Detect which cell encompasses the target text, then output its (x, y) center coordinate. 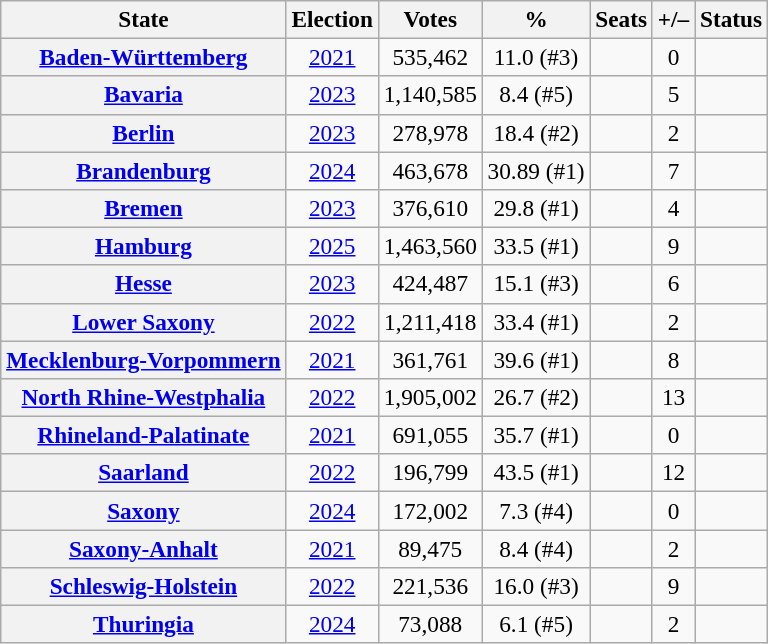
North Rhine-Westphalia (144, 397)
7.3 (#4) (536, 510)
30.89 (#1) (536, 170)
13 (673, 397)
172,002 (430, 510)
Thuringia (144, 624)
8.4 (#4) (536, 548)
Bavaria (144, 95)
26.7 (#2) (536, 397)
89,475 (430, 548)
2025 (332, 246)
16.0 (#3) (536, 586)
424,487 (430, 284)
6.1 (#5) (536, 624)
Berlin (144, 133)
12 (673, 473)
691,055 (430, 435)
535,462 (430, 57)
221,536 (430, 586)
Schleswig-Holstein (144, 586)
1,140,585 (430, 95)
Rhineland-Palatinate (144, 435)
Bremen (144, 208)
361,761 (430, 359)
39.6 (#1) (536, 359)
11.0 (#3) (536, 57)
4 (673, 208)
43.5 (#1) (536, 473)
196,799 (430, 473)
8.4 (#5) (536, 95)
463,678 (430, 170)
Saarland (144, 473)
5 (673, 95)
Mecklenburg-Vorpommern (144, 359)
1,211,418 (430, 322)
State (144, 19)
18.4 (#2) (536, 133)
Election (332, 19)
+/– (673, 19)
29.8 (#1) (536, 208)
15.1 (#3) (536, 284)
Hamburg (144, 246)
Saxony (144, 510)
Seats (622, 19)
376,610 (430, 208)
1,463,560 (430, 246)
73,088 (430, 624)
Brandenburg (144, 170)
7 (673, 170)
Hesse (144, 284)
6 (673, 284)
Votes (430, 19)
33.5 (#1) (536, 246)
Baden-Württemberg (144, 57)
33.4 (#1) (536, 322)
% (536, 19)
Lower Saxony (144, 322)
8 (673, 359)
278,978 (430, 133)
Status (732, 19)
35.7 (#1) (536, 435)
1,905,002 (430, 397)
Saxony-Anhalt (144, 548)
